Pinpoint the cell where the given text exists, returning its [x, y] midpoint coordinate. 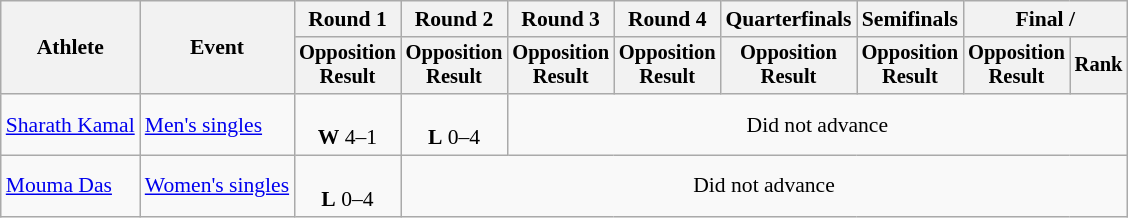
Round 4 [668, 19]
Sharath Kamal [70, 124]
Round 1 [348, 19]
Final / [1045, 19]
Women's singles [217, 186]
Men's singles [217, 124]
W 4–1 [348, 124]
Mouma Das [70, 186]
Quarterfinals [789, 19]
Round 2 [454, 19]
Athlete [70, 48]
Round 3 [560, 19]
Rank [1099, 66]
Semifinals [910, 19]
Event [217, 48]
